Output the (x, y) coordinate of the center of the cell containing the given text.  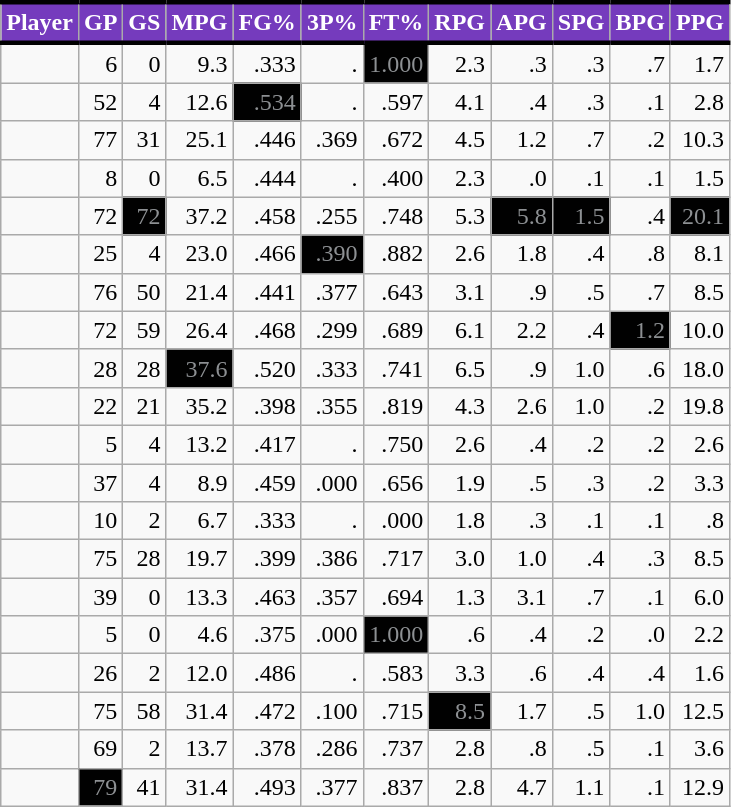
1.3 (460, 597)
10.0 (700, 330)
8.9 (200, 483)
52 (100, 102)
FG% (267, 22)
SPG (581, 22)
3.0 (460, 559)
1.1 (581, 787)
41 (144, 787)
77 (100, 140)
.741 (396, 368)
.400 (396, 178)
8.1 (700, 254)
4.7 (522, 787)
8 (100, 178)
4.3 (460, 406)
10.3 (700, 140)
19.8 (700, 406)
13.2 (200, 444)
69 (100, 749)
12.0 (200, 673)
.737 (396, 749)
59 (144, 330)
20.1 (700, 216)
FT% (396, 22)
.643 (396, 292)
12.9 (700, 787)
.689 (396, 330)
.520 (267, 368)
.463 (267, 597)
37.6 (200, 368)
.378 (267, 749)
.444 (267, 178)
58 (144, 711)
23.0 (200, 254)
.882 (396, 254)
50 (144, 292)
.369 (332, 140)
6.0 (700, 597)
18.0 (700, 368)
Player (40, 22)
.748 (396, 216)
GP (100, 22)
22 (100, 406)
.357 (332, 597)
25.1 (200, 140)
APG (522, 22)
.466 (267, 254)
PPG (700, 22)
31 (144, 140)
6 (100, 63)
37 (100, 483)
76 (100, 292)
.493 (267, 787)
21.4 (200, 292)
35.2 (200, 406)
.715 (396, 711)
.386 (332, 559)
GS (144, 22)
6.7 (200, 521)
4.1 (460, 102)
37.2 (200, 216)
.355 (332, 406)
MPG (200, 22)
.458 (267, 216)
BPG (640, 22)
RPG (460, 22)
.255 (332, 216)
.837 (396, 787)
12.5 (700, 711)
.583 (396, 673)
.299 (332, 330)
.446 (267, 140)
.597 (396, 102)
13.7 (200, 749)
.417 (267, 444)
.468 (267, 330)
5.8 (522, 216)
.472 (267, 711)
.694 (396, 597)
.819 (396, 406)
3P% (332, 22)
.399 (267, 559)
6.1 (460, 330)
19.7 (200, 559)
.672 (396, 140)
13.3 (200, 597)
.286 (332, 749)
.459 (267, 483)
10 (100, 521)
79 (100, 787)
4.6 (200, 635)
26.4 (200, 330)
39 (100, 597)
1.6 (700, 673)
12.6 (200, 102)
.717 (396, 559)
5.3 (460, 216)
9.3 (200, 63)
.486 (267, 673)
25 (100, 254)
.375 (267, 635)
.398 (267, 406)
21 (144, 406)
.750 (396, 444)
.390 (332, 254)
.656 (396, 483)
1.9 (460, 483)
.100 (332, 711)
.534 (267, 102)
3.6 (700, 749)
4.5 (460, 140)
26 (100, 673)
.441 (267, 292)
